Return the (X, Y) coordinate for the center point of the cell that contains the specified text.  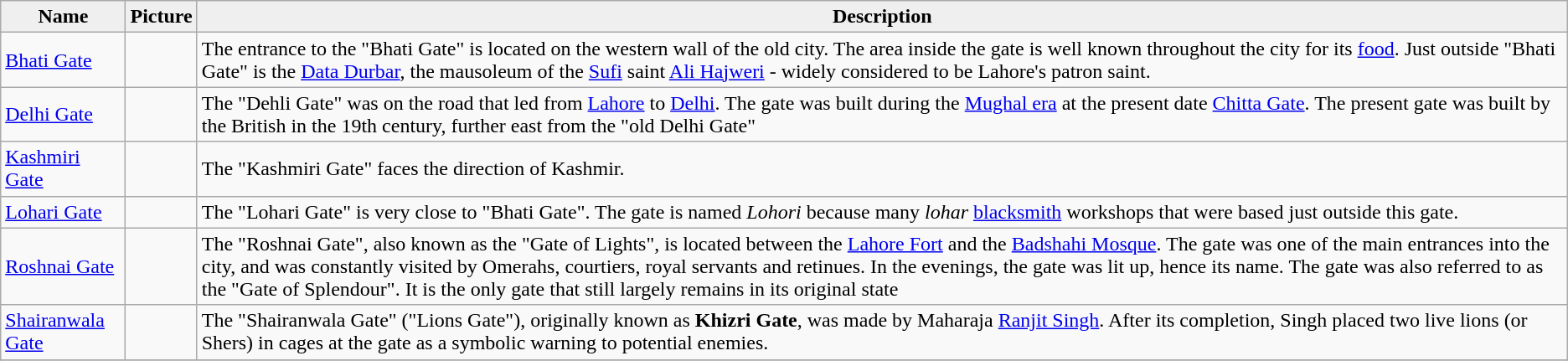
Kashmiri Gate (64, 169)
Description (882, 17)
Delhi Gate (64, 114)
The "Kashmiri Gate" faces the direction of Kashmir. (882, 169)
Lohari Gate (64, 212)
Picture (161, 17)
Name (64, 17)
Bhati Gate (64, 60)
Roshnai Gate (64, 266)
Shairanwala Gate (64, 332)
